Provide the (X, Y) coordinate of the cell's center where the given text is located.  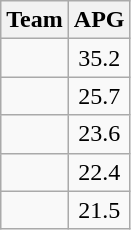
APG (99, 20)
21.5 (99, 210)
Team (35, 20)
25.7 (99, 96)
23.6 (99, 134)
35.2 (99, 58)
22.4 (99, 172)
